Detect which cell encompasses the target text, then output its (x, y) center coordinate. 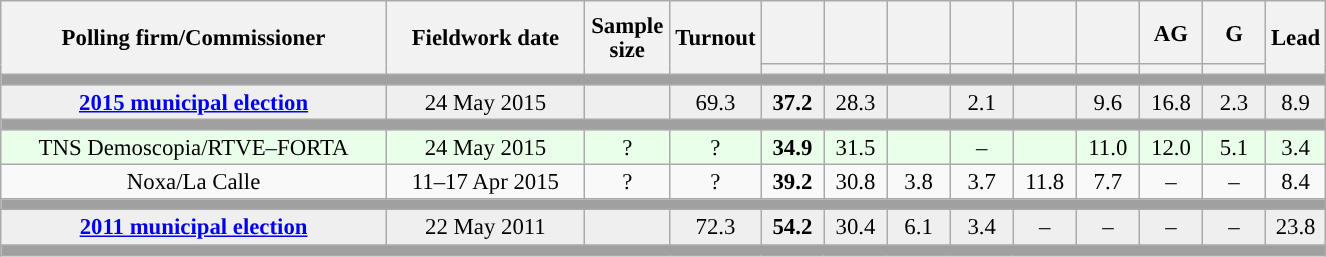
69.3 (716, 102)
2011 municipal election (194, 228)
Fieldwork date (485, 38)
2.3 (1234, 102)
7.7 (1108, 182)
12.0 (1170, 148)
9.6 (1108, 102)
39.2 (792, 182)
Turnout (716, 38)
6.1 (918, 228)
30.4 (856, 228)
34.9 (792, 148)
Noxa/La Calle (194, 182)
11.0 (1108, 148)
TNS Demoscopia/RTVE–FORTA (194, 148)
54.2 (792, 228)
16.8 (1170, 102)
2015 municipal election (194, 102)
30.8 (856, 182)
Polling firm/Commissioner (194, 38)
22 May 2011 (485, 228)
Lead (1296, 38)
8.4 (1296, 182)
8.9 (1296, 102)
2.1 (982, 102)
31.5 (856, 148)
5.1 (1234, 148)
AG (1170, 32)
3.7 (982, 182)
23.8 (1296, 228)
11.8 (1044, 182)
72.3 (716, 228)
G (1234, 32)
3.8 (918, 182)
28.3 (856, 102)
37.2 (792, 102)
11–17 Apr 2015 (485, 182)
Sample size (627, 38)
